Detect which cell encompasses the target text, then output its (X, Y) center coordinate. 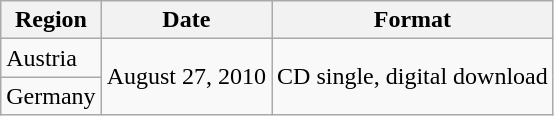
Format (413, 20)
Date (186, 20)
Region (51, 20)
August 27, 2010 (186, 77)
Germany (51, 96)
Austria (51, 58)
CD single, digital download (413, 77)
